For the text-containing cell, return its midpoint in [X, Y] coordinate format. 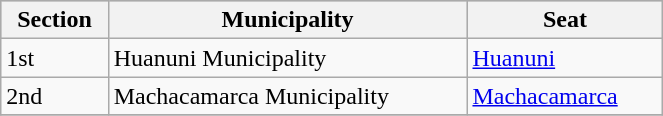
Huanuni Municipality [288, 58]
2nd [54, 96]
Seat [565, 20]
Section [54, 20]
1st [54, 58]
Machacamarca [565, 96]
Machacamarca Municipality [288, 96]
Municipality [288, 20]
Huanuni [565, 58]
